From the cell containing the given text, extract its center point as [X, Y] coordinate. 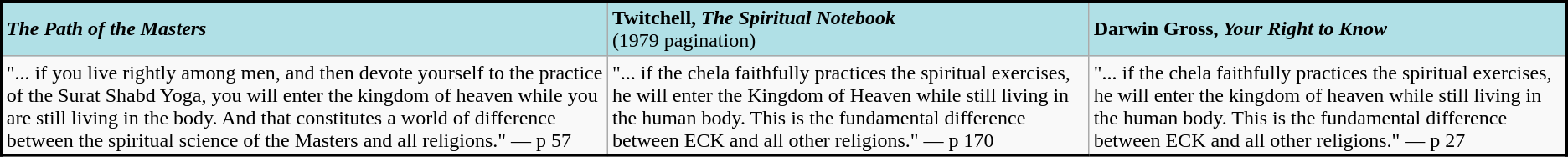
Darwin Gross, Your Right to Know [1328, 29]
The Path of the Masters [305, 29]
Twitchell, The Spiritual Notebook (1979 pagination) [848, 29]
